Extract the (X, Y) coordinate from the center of the cell holding the provided text.  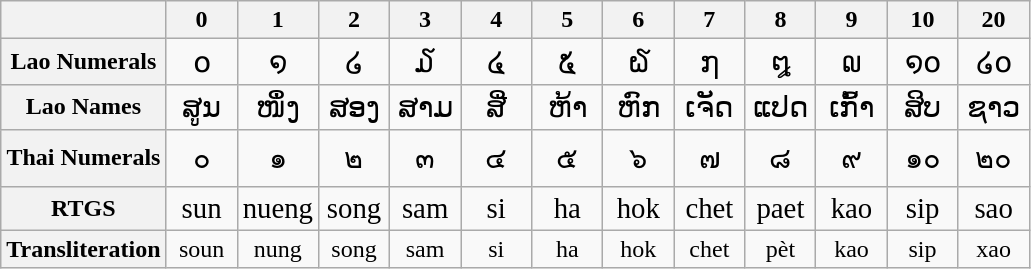
໙ (852, 62)
ຊາວ (994, 107)
໐ (202, 62)
5 (568, 20)
๒ (354, 158)
๓ (426, 158)
nung (278, 249)
10 (922, 20)
soun (202, 249)
3 (426, 20)
ຫ້າ (568, 107)
9 (852, 20)
pèt (780, 249)
2 (354, 20)
0 (202, 20)
6 (638, 20)
7 (710, 20)
໕ (568, 62)
๐ (202, 158)
ເຈັດ (710, 107)
໖ (638, 62)
๗ (710, 158)
Transliteration (84, 249)
๘ (780, 158)
ສູນ (202, 107)
ໜຶ່ງ (278, 107)
໔ (496, 62)
໒໐ (994, 62)
໑ (278, 62)
໓ (426, 62)
ສີ່ (496, 107)
ເກົ້າ (852, 107)
ແປດ (780, 107)
ສິບ (922, 107)
ສອງ (354, 107)
๔ (496, 158)
๑๐ (922, 158)
Lao Names (84, 107)
໘ (780, 62)
RTGS (84, 208)
๖ (638, 158)
sao (994, 208)
4 (496, 20)
ສາມ (426, 107)
xao (994, 249)
Lao Numerals (84, 62)
nueng (278, 208)
๑ (278, 158)
๙ (852, 158)
8 (780, 20)
1 (278, 20)
๕ (568, 158)
໒ (354, 62)
໗ (710, 62)
sun (202, 208)
๒๐ (994, 158)
Thai Numerals (84, 158)
ຫົກ (638, 107)
໑໐ (922, 62)
20 (994, 20)
paet (780, 208)
